Determine the [x, y] coordinate at the center of the cell enclosing the given text.  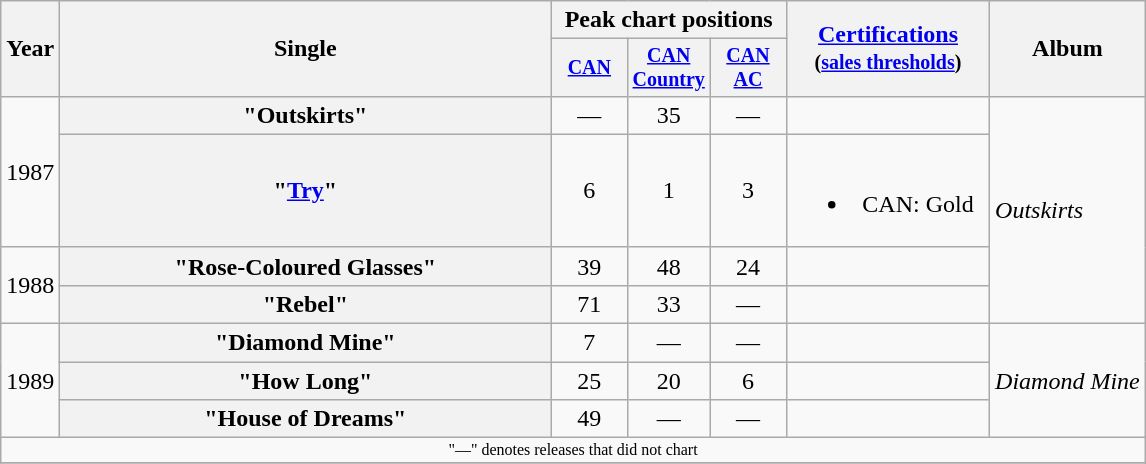
1988 [30, 285]
33 [669, 304]
49 [590, 419]
39 [590, 266]
Diamond Mine [1068, 381]
35 [669, 115]
24 [748, 266]
Outskirts [1068, 210]
CAN [590, 68]
20 [669, 381]
71 [590, 304]
"Rebel" [306, 304]
"House of Dreams" [306, 419]
25 [590, 381]
7 [590, 343]
1987 [30, 172]
48 [669, 266]
Certifications(sales thresholds) [888, 49]
Album [1068, 49]
1989 [30, 381]
"—" denotes releases that did not chart [574, 450]
"Diamond Mine" [306, 343]
"Try" [306, 190]
"Rose-Coloured Glasses" [306, 266]
"Outskirts" [306, 115]
Year [30, 49]
CAN Country [669, 68]
3 [748, 190]
Peak chart positions [669, 20]
"How Long" [306, 381]
1 [669, 190]
CAN AC [748, 68]
CAN: Gold [888, 190]
Single [306, 49]
